From the cell containing the given text, extract its center point as (X, Y) coordinate. 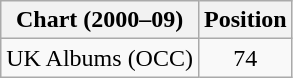
74 (245, 58)
Position (245, 20)
UK Albums (OCC) (100, 58)
Chart (2000–09) (100, 20)
